Capture the cell that displays the provided text and extract its (X, Y) central coordinate. 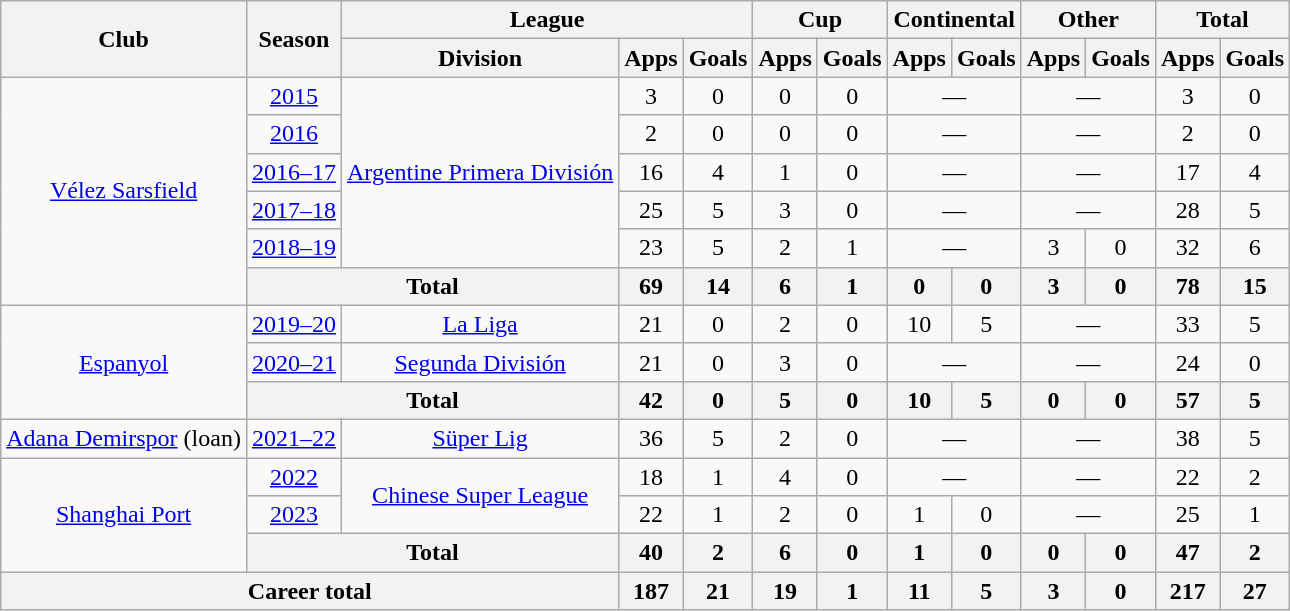
Vélez Sarsfield (124, 191)
Club (124, 39)
36 (651, 438)
42 (651, 400)
Süper Lig (480, 438)
Espanyol (124, 362)
23 (651, 248)
57 (1187, 400)
La Liga (480, 324)
38 (1187, 438)
28 (1187, 210)
78 (1187, 286)
24 (1187, 362)
Shanghai Port (124, 515)
Adana Demirspor (loan) (124, 438)
16 (651, 172)
Season (294, 39)
2016–17 (294, 172)
Segunda División (480, 362)
47 (1187, 553)
69 (651, 286)
18 (651, 477)
217 (1187, 591)
17 (1187, 172)
Cup (820, 20)
187 (651, 591)
32 (1187, 248)
Continental (954, 20)
League (546, 20)
2019–20 (294, 324)
Other (1088, 20)
2017–18 (294, 210)
2021–22 (294, 438)
2020–21 (294, 362)
Chinese Super League (480, 496)
33 (1187, 324)
19 (785, 591)
Argentine Primera División (480, 172)
2018–19 (294, 248)
Division (480, 58)
40 (651, 553)
14 (718, 286)
11 (919, 591)
27 (1255, 591)
2023 (294, 515)
2022 (294, 477)
15 (1255, 286)
2016 (294, 134)
Career total (310, 591)
2015 (294, 96)
